For the text-containing cell, return its midpoint in [X, Y] coordinate format. 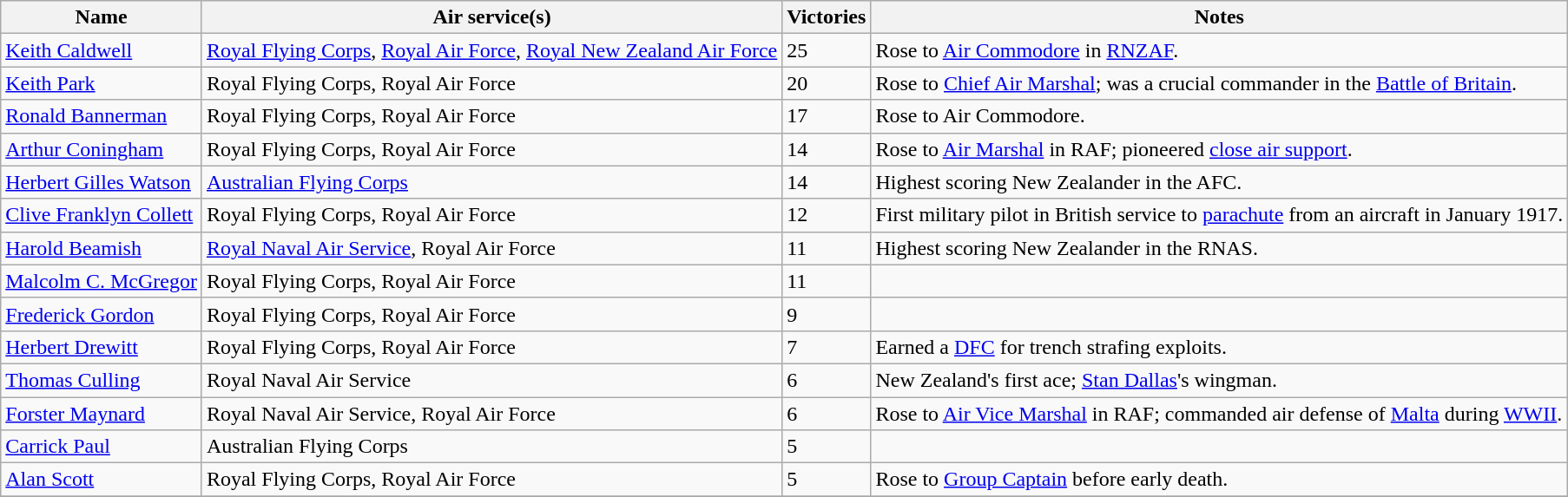
Royal Naval Air Service [491, 380]
New Zealand's first ace; Stan Dallas's wingman. [1219, 380]
Keith Park [102, 83]
Ronald Bannerman [102, 116]
Malcolm C. McGregor [102, 281]
Carrick Paul [102, 447]
Keith Caldwell [102, 50]
25 [827, 50]
Notes [1219, 17]
Air service(s) [491, 17]
Rose to Group Captain before early death. [1219, 480]
20 [827, 83]
Herbert Drewitt [102, 347]
12 [827, 215]
Name [102, 17]
7 [827, 347]
Frederick Gordon [102, 314]
17 [827, 116]
Rose to Air Marshal in RAF; pioneered close air support. [1219, 149]
9 [827, 314]
First military pilot in British service to parachute from an aircraft in January 1917. [1219, 215]
Victories [827, 17]
Rose to Chief Air Marshal; was a crucial commander in the Battle of Britain. [1219, 83]
Herbert Gilles Watson [102, 182]
Royal Flying Corps, Royal Air Force, Royal New Zealand Air Force [491, 50]
Alan Scott [102, 480]
Forster Maynard [102, 414]
Rose to Air Commodore. [1219, 116]
Clive Franklyn Collett [102, 215]
Earned a DFC for trench strafing exploits. [1219, 347]
Thomas Culling [102, 380]
Rose to Air Commodore in RNZAF. [1219, 50]
Rose to Air Vice Marshal in RAF; commanded air defense of Malta during WWII. [1219, 414]
Highest scoring New Zealander in the AFC. [1219, 182]
Harold Beamish [102, 248]
Arthur Coningham [102, 149]
Highest scoring New Zealander in the RNAS. [1219, 248]
